Scan for the cell matching the given text and deliver its (x, y) coordinate at center. 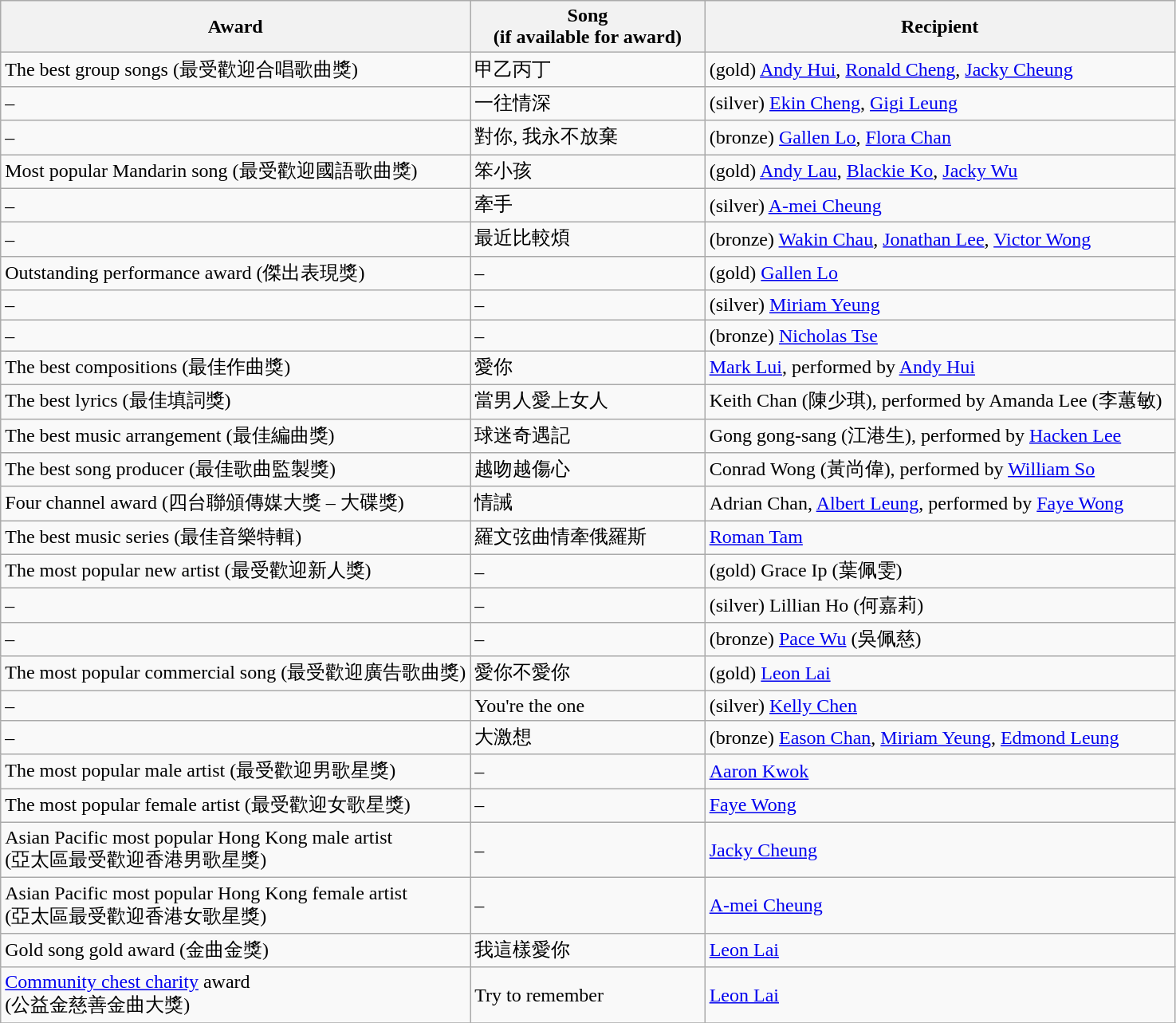
(gold) Andy Hui, Ronald Cheng, Jacky Cheung (939, 70)
(silver) Lillian Ho (何嘉莉) (939, 606)
(bronze) Nicholas Tse (939, 336)
大激想 (588, 738)
(gold) Gallen Lo (939, 273)
Asian Pacific most popular Hong Kong female artist(亞太區最受歡迎香港女歌星獎) (236, 906)
The most popular female artist (最受歡迎女歌星獎) (236, 805)
The most popular new artist (最受歡迎新人獎) (236, 571)
羅文弦曲情牽俄羅斯 (588, 537)
最近比較煩 (588, 239)
球迷奇遇記 (588, 435)
Most popular Mandarin song (最受歡迎國語歌曲獎) (236, 172)
You're the one (588, 706)
(silver) Miriam Yeung (939, 305)
Mark Lui, performed by Andy Hui (939, 368)
當男人愛上女人 (588, 402)
Roman Tam (939, 537)
Conrad Wong (黃尚偉), performed by William So (939, 470)
(bronze) Gallen Lo, Flora Chan (939, 137)
The best song producer (最佳歌曲監製獎) (236, 470)
我這樣愛你 (588, 950)
Adrian Chan, Albert Leung, performed by Faye Wong (939, 504)
(bronze) Eason Chan, Miriam Yeung, Edmond Leung (939, 738)
Keith Chan (陳少琪), performed by Amanda Lee (李蕙敏) (939, 402)
Community chest charity award(公益金慈善金曲大獎) (236, 995)
(gold) Grace Ip (葉佩雯) (939, 571)
Gold song gold award (金曲金獎) (236, 950)
甲乙丙丁 (588, 70)
越吻越傷心 (588, 470)
笨小孩 (588, 172)
(silver) A-mei Cheung (939, 206)
Aaron Kwok (939, 772)
The best group songs (最受歡迎合唱歌曲獎) (236, 70)
The most popular male artist (最受歡迎男歌星獎) (236, 772)
(bronze) Wakin Chau, Jonathan Lee, Victor Wong (939, 239)
Award (236, 27)
(silver) Kelly Chen (939, 706)
The best music arrangement (最佳編曲獎) (236, 435)
愛你不愛你 (588, 673)
(bronze) Pace Wu (吳佩慈) (939, 639)
(silver) Ekin Cheng, Gigi Leung (939, 104)
情誡 (588, 504)
牽手 (588, 206)
(gold) Leon Lai (939, 673)
Gong gong-sang (江港生), performed by Hacken Lee (939, 435)
對你, 我永不放棄 (588, 137)
Try to remember (588, 995)
The best lyrics (最佳填詞獎) (236, 402)
一往情深 (588, 104)
Song(if available for award) (588, 27)
Asian Pacific most popular Hong Kong male artist(亞太區最受歡迎香港男歌星獎) (236, 850)
Four channel award (四台聯頒傳媒大獎 – 大碟獎) (236, 504)
愛你 (588, 368)
(gold) Andy Lau, Blackie Ko, Jacky Wu (939, 172)
The best compositions (最佳作曲獎) (236, 368)
Recipient (939, 27)
The most popular commercial song (最受歡迎廣告歌曲獎) (236, 673)
A-mei Cheung (939, 906)
Jacky Cheung (939, 850)
Faye Wong (939, 805)
Outstanding performance award (傑出表現獎) (236, 273)
The best music series (最佳音樂特輯) (236, 537)
